Capture the cell that displays the provided text and extract its [x, y] central coordinate. 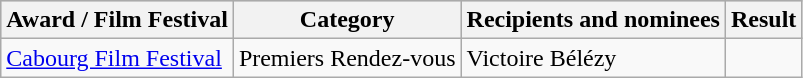
Victoire Bélézy [593, 58]
Result [763, 20]
Award / Film Festival [118, 20]
Cabourg Film Festival [118, 58]
Category [347, 20]
Premiers Rendez-vous [347, 58]
Recipients and nominees [593, 20]
